Locate the cell with the specified text and output its [x, y] center coordinate. 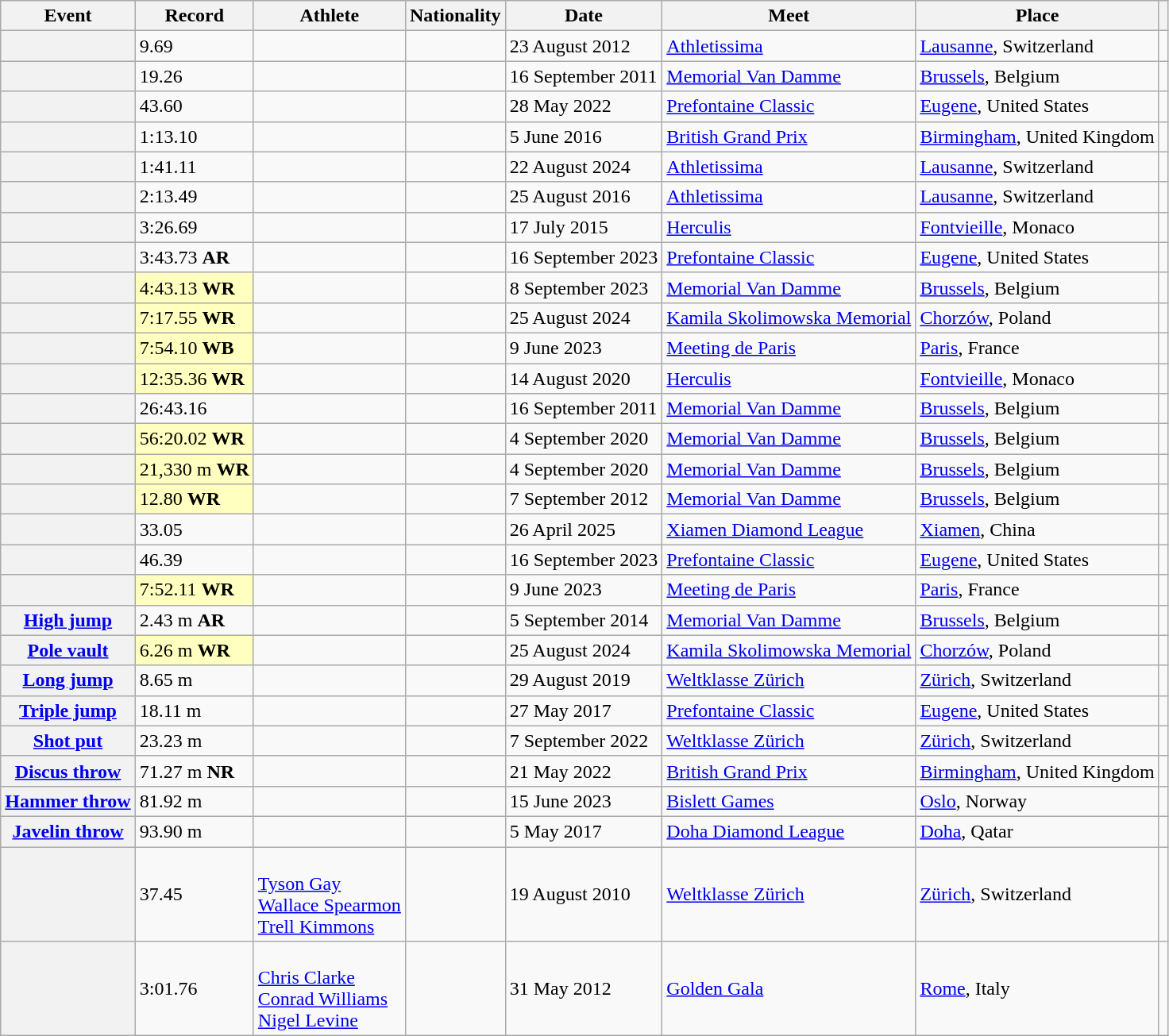
22 August 2024 [584, 167]
4:43.13 WR [194, 287]
Chris ClarkeConrad WilliamsNigel Levine [329, 989]
6.26 m WR [194, 650]
12:35.36 WR [194, 379]
23 August 2012 [584, 46]
Record [194, 16]
Discus throw [68, 771]
Xiamen, China [1037, 530]
71.27 m NR [194, 771]
26:43.16 [194, 409]
37.45 [194, 894]
Javelin throw [68, 831]
1:13.10 [194, 137]
21,330 m WR [194, 469]
18.11 m [194, 711]
56:20.02 WR [194, 439]
33.05 [194, 530]
5 May 2017 [584, 831]
Pole vault [68, 650]
25 August 2016 [584, 197]
Rome, Italy [1037, 989]
81.92 m [194, 801]
7:52.11 WR [194, 590]
28 May 2022 [584, 106]
8.65 m [194, 680]
3:26.69 [194, 227]
27 May 2017 [584, 711]
Triple jump [68, 711]
7:54.10 WB [194, 348]
93.90 m [194, 831]
31 May 2012 [584, 989]
29 August 2019 [584, 680]
9.69 [194, 46]
14 August 2020 [584, 379]
Athlete [329, 16]
17 July 2015 [584, 227]
2:13.49 [194, 197]
8 September 2023 [584, 287]
High jump [68, 620]
Hammer throw [68, 801]
3:01.76 [194, 989]
26 April 2025 [584, 530]
Event [68, 16]
21 May 2022 [584, 771]
7 September 2022 [584, 741]
23.23 m [194, 741]
Shot put [68, 741]
7:17.55 WR [194, 318]
Golden Gala [789, 989]
19.26 [194, 76]
Tyson GayWallace SpearmonTrell Kimmons [329, 894]
Xiamen Diamond League [789, 530]
43.60 [194, 106]
2.43 m AR [194, 620]
12.80 WR [194, 499]
1:41.11 [194, 167]
Bislett Games [789, 801]
5 June 2016 [584, 137]
Doha, Qatar [1037, 831]
19 August 2010 [584, 894]
Doha Diamond League [789, 831]
15 June 2023 [584, 801]
5 September 2014 [584, 620]
46.39 [194, 560]
Nationality [455, 16]
7 September 2012 [584, 499]
Oslo, Norway [1037, 801]
Long jump [68, 680]
Meet [789, 16]
Place [1037, 16]
Date [584, 16]
3:43.73 AR [194, 257]
